Capture the cell that displays the provided text and extract its [X, Y] central coordinate. 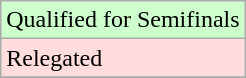
Relegated [123, 58]
Qualified for Semifinals [123, 20]
